Search for the cell housing the specified text and yield its (X, Y) center coordinate. 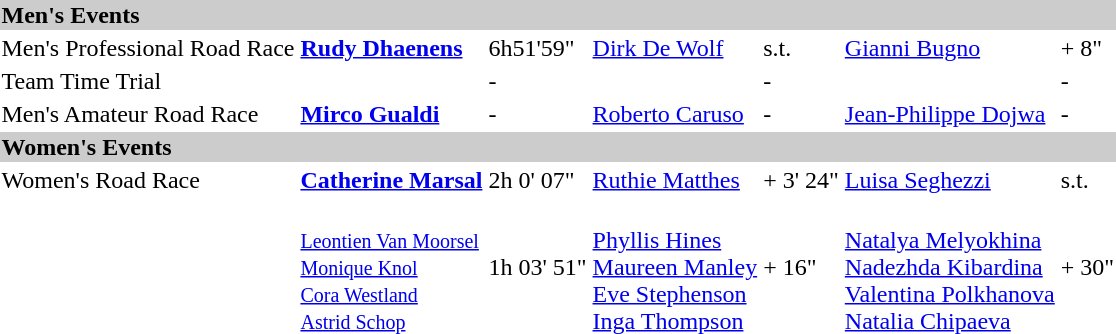
Women's Events (558, 147)
Jean-Philippe Dojwa (950, 114)
Men's Events (558, 15)
Women's Road Race (148, 180)
Rudy Dhaenens (392, 48)
Gianni Bugno (950, 48)
Men's Professional Road Race (148, 48)
6h51'59" (538, 48)
+ 3' 24" (802, 180)
Mirco Gualdi (392, 114)
Ruthie Matthes (675, 180)
Dirk De Wolf (675, 48)
Team Time Trial (148, 81)
2h 0' 07" (538, 180)
Catherine Marsal (392, 180)
Luisa Seghezzi (950, 180)
Roberto Caruso (675, 114)
+ 8" (1087, 48)
Men's Amateur Road Race (148, 114)
